From the cell containing the given text, extract its center point as [x, y] coordinate. 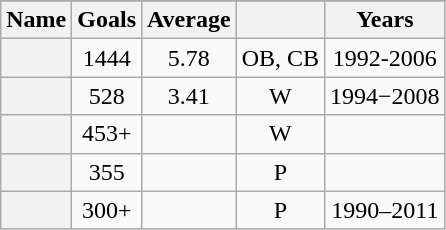
Years [386, 20]
1992-2006 [386, 58]
OB, CB [280, 58]
1994−2008 [386, 96]
1444 [107, 58]
Goals [107, 20]
1990–2011 [386, 210]
Average [190, 20]
453+ [107, 134]
528 [107, 96]
355 [107, 172]
Name [36, 20]
5.78 [190, 58]
300+ [107, 210]
3.41 [190, 96]
